Return (X, Y) of the center of cell containing provided text 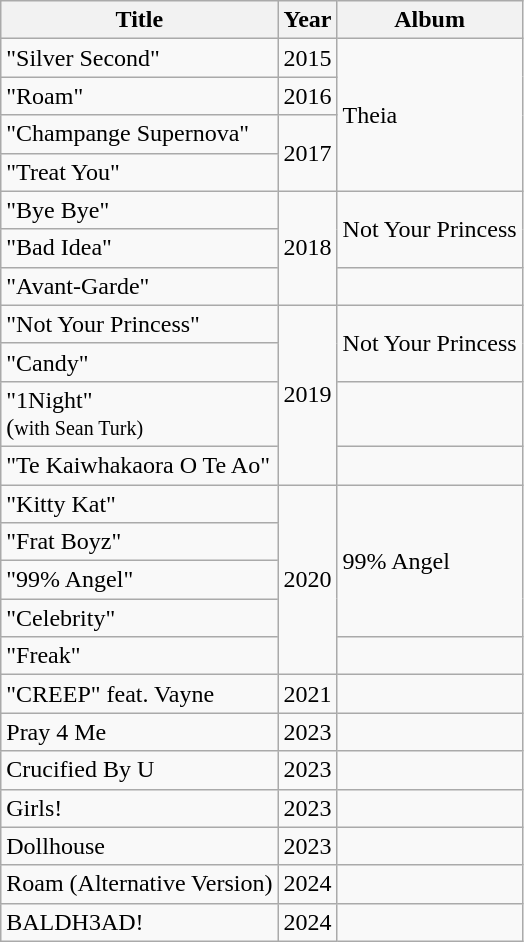
"Silver Second" (140, 58)
"Roam" (140, 96)
Album (430, 20)
Roam (Alternative Version) (140, 884)
"Candy" (140, 362)
"99% Angel" (140, 580)
"Bad Idea" (140, 248)
"Te Kaiwhakaora O Te Ao" (140, 465)
BALDH3AD! (140, 922)
Theia (430, 115)
2015 (308, 58)
"Bye Bye" (140, 210)
"1Night"(with Sean Turk) (140, 414)
2021 (308, 694)
Pray 4 Me (140, 732)
"Champange Supernova" (140, 134)
Dollhouse (140, 846)
Girls! (140, 808)
Year (308, 20)
"Treat You" (140, 172)
2020 (308, 579)
"Frat Boyz" (140, 542)
"Kitty Kat" (140, 503)
"Not Your Princess" (140, 324)
2019 (308, 394)
"CREEP" feat. Vayne (140, 694)
2018 (308, 248)
99% Angel (430, 560)
"Freak" (140, 656)
Crucified By U (140, 770)
2016 (308, 96)
"Avant-Garde" (140, 286)
Title (140, 20)
"Celebrity" (140, 618)
2017 (308, 153)
